Return the (x, y) coordinate for the center point of the cell that contains the specified text.  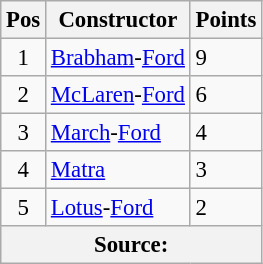
6 (226, 95)
Points (226, 20)
McLaren-Ford (118, 95)
Pos (24, 20)
1 (24, 58)
Lotus-Ford (118, 208)
March-Ford (118, 133)
Brabham-Ford (118, 58)
Constructor (118, 20)
9 (226, 58)
5 (24, 208)
Source: (132, 245)
Matra (118, 170)
